For the text-containing cell, return its midpoint in [X, Y] coordinate format. 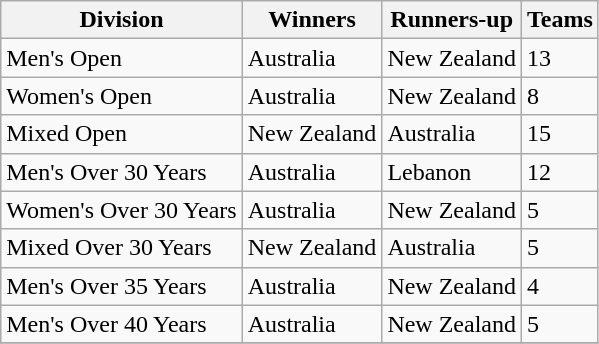
Women's Open [122, 96]
12 [560, 172]
Teams [560, 20]
Men's Over 30 Years [122, 172]
Lebanon [452, 172]
Winners [312, 20]
Division [122, 20]
Women's Over 30 Years [122, 210]
Mixed Over 30 Years [122, 248]
13 [560, 58]
8 [560, 96]
Men's Over 40 Years [122, 324]
Runners-up [452, 20]
4 [560, 286]
Men's Open [122, 58]
Men's Over 35 Years [122, 286]
Mixed Open [122, 134]
15 [560, 134]
